Output the (X, Y) coordinate of the center of the cell containing the given text.  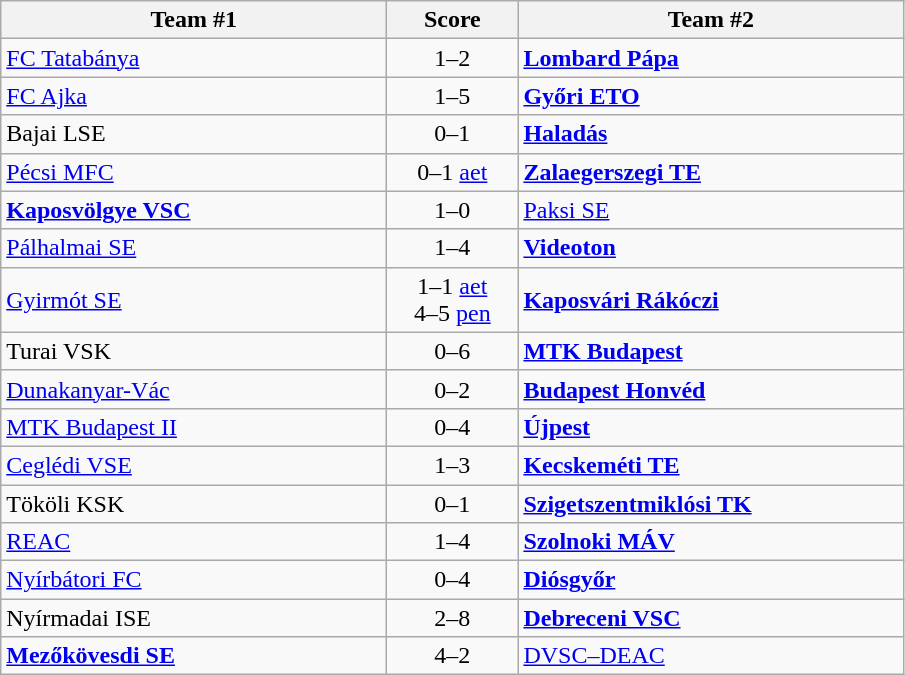
1–2 (452, 58)
Kaposvári Rákóczi (711, 300)
0–6 (452, 351)
Pálhalmai SE (194, 248)
Team #1 (194, 20)
Team #2 (711, 20)
Bajai LSE (194, 134)
Gyirmót SE (194, 300)
Budapest Honvéd (711, 389)
Győri ETO (711, 96)
MTK Budapest (711, 351)
MTK Budapest II (194, 427)
Újpest (711, 427)
FC Ajka (194, 96)
0–2 (452, 389)
Mezőkövesdi SE (194, 656)
Paksi SE (711, 210)
REAC (194, 542)
DVSC–DEAC (711, 656)
Kecskeméti TE (711, 465)
Lombard Pápa (711, 58)
4–2 (452, 656)
Dunakanyar-Vác (194, 389)
1–0 (452, 210)
Zalaegerszegi TE (711, 172)
Nyírmadai ISE (194, 618)
Debreceni VSC (711, 618)
Turai VSK (194, 351)
Nyírbátori FC (194, 580)
1–5 (452, 96)
Tököli KSK (194, 503)
Score (452, 20)
1–3 (452, 465)
2–8 (452, 618)
0–1 aet (452, 172)
Haladás (711, 134)
Szigetszentmiklósi TK (711, 503)
Kaposvölgye VSC (194, 210)
FC Tatabánya (194, 58)
Szolnoki MÁV (711, 542)
Ceglédi VSE (194, 465)
Videoton (711, 248)
Pécsi MFC (194, 172)
Diósgyőr (711, 580)
1–1 aet4–5 pen (452, 300)
